For the text-containing cell, return its midpoint in [x, y] coordinate format. 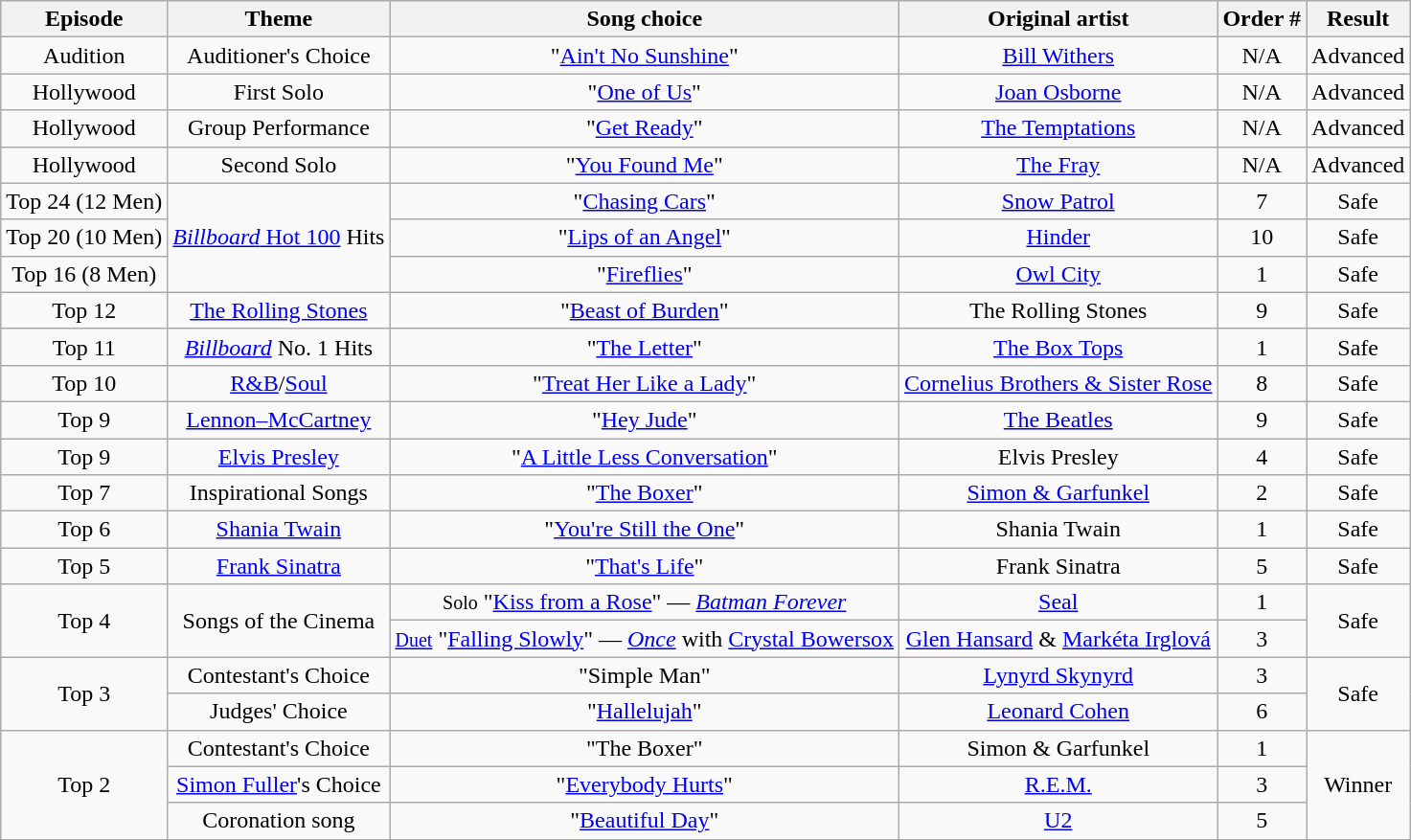
U2 [1058, 821]
"Lips of an Angel" [645, 238]
7 [1263, 201]
Owl City [1058, 274]
The Fray [1058, 165]
R.E.M. [1058, 784]
"You're Still the One" [645, 530]
Cornelius Brothers & Sister Rose [1058, 383]
"One of Us" [645, 92]
Original artist [1058, 19]
"Ain't No Sunshine" [645, 56]
6 [1263, 712]
Songs of the Cinema [279, 621]
Joan Osborne [1058, 92]
Judges' Choice [279, 712]
Lennon–McCartney [279, 420]
Lynyrd Skynyrd [1058, 675]
Inspirational Songs [279, 493]
The Temptations [1058, 128]
"Everybody Hurts" [645, 784]
Glen Hansard & Markéta Irglová [1058, 639]
Billboard Hot 100 Hits [279, 238]
"Beautiful Day" [645, 821]
Top 10 [84, 383]
"Get Ready" [645, 128]
Top 5 [84, 566]
4 [1263, 457]
"That's Life" [645, 566]
"Treat Her Like a Lady" [645, 383]
Snow Patrol [1058, 201]
The Beatles [1058, 420]
Song choice [645, 19]
First Solo [279, 92]
"You Found Me" [645, 165]
"A Little Less Conversation" [645, 457]
Group Performance [279, 128]
"Hallelujah" [645, 712]
Audition [84, 56]
Solo "Kiss from a Rose" — Batman Forever [645, 602]
Billboard No. 1 Hits [279, 347]
Top 2 [84, 784]
Theme [279, 19]
Duet "Falling Slowly" — Once with Crystal Bowersox [645, 639]
Auditioner's Choice [279, 56]
Leonard Cohen [1058, 712]
Winner [1358, 784]
"Chasing Cars" [645, 201]
2 [1263, 493]
Bill Withers [1058, 56]
Top 16 (8 Men) [84, 274]
Simon Fuller's Choice [279, 784]
Top 7 [84, 493]
Top 12 [84, 310]
"Fireflies" [645, 274]
8 [1263, 383]
Top 11 [84, 347]
Episode [84, 19]
"Beast of Burden" [645, 310]
Top 24 (12 Men) [84, 201]
Top 20 (10 Men) [84, 238]
10 [1263, 238]
Hinder [1058, 238]
Top 4 [84, 621]
Order # [1263, 19]
"Simple Man" [645, 675]
Second Solo [279, 165]
Seal [1058, 602]
Top 6 [84, 530]
"The Letter" [645, 347]
R&B/Soul [279, 383]
The Box Tops [1058, 347]
Top 3 [84, 693]
"Hey Jude" [645, 420]
Result [1358, 19]
Coronation song [279, 821]
